Find where the given text appears and provide that cell's center as (x, y) coordinate. 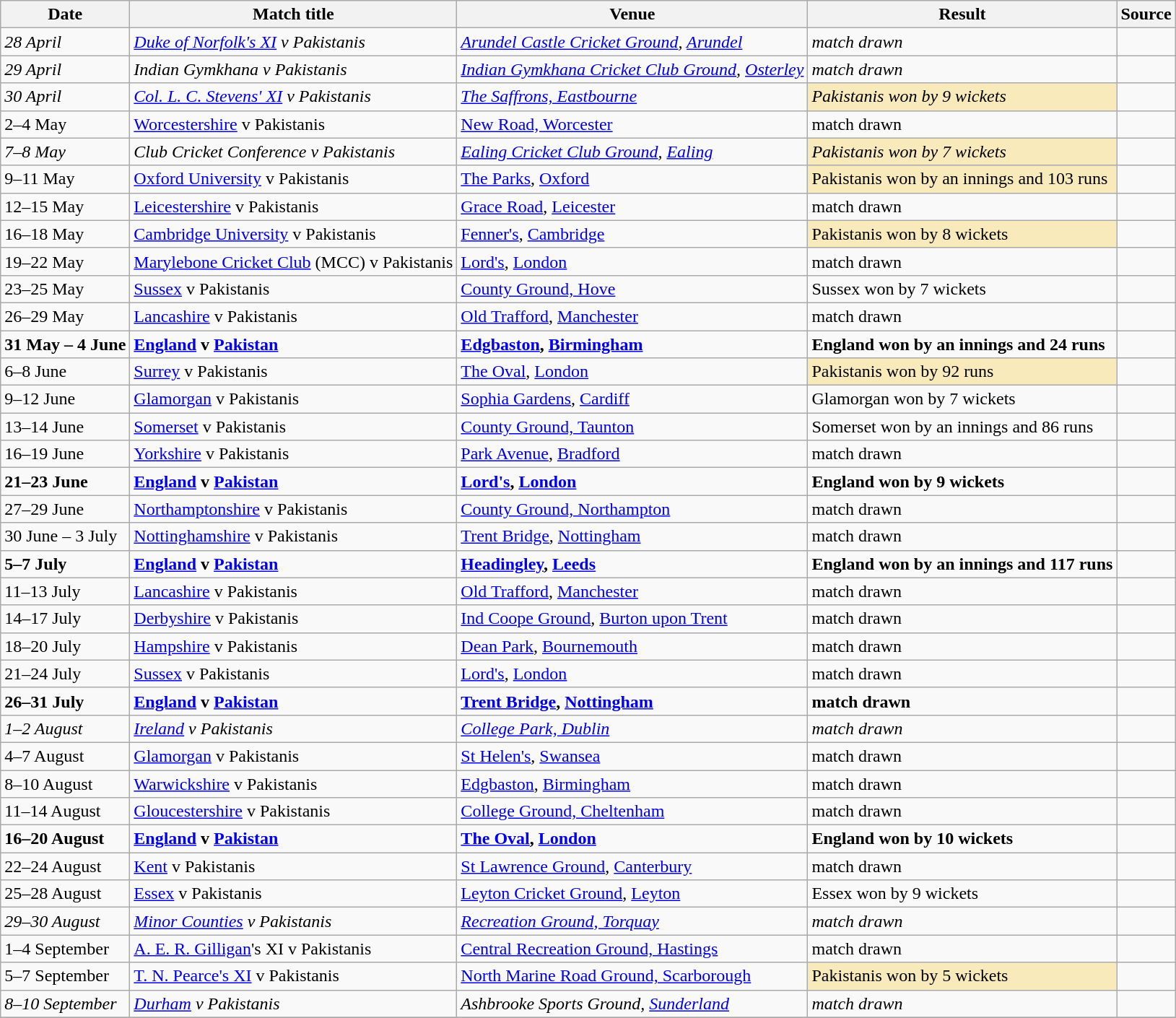
Date (65, 14)
Leyton Cricket Ground, Leyton (632, 894)
11–14 August (65, 812)
St Helen's, Swansea (632, 756)
9–11 May (65, 179)
Yorkshire v Pakistanis (293, 454)
Pakistanis won by 5 wickets (962, 976)
4–7 August (65, 756)
Warwickshire v Pakistanis (293, 783)
England won by an innings and 117 runs (962, 564)
29–30 August (65, 921)
Gloucestershire v Pakistanis (293, 812)
8–10 August (65, 783)
Somerset won by an innings and 86 runs (962, 427)
England won by an innings and 24 runs (962, 344)
31 May – 4 June (65, 344)
Ireland v Pakistanis (293, 728)
19–22 May (65, 261)
Hampshire v Pakistanis (293, 646)
Surrey v Pakistanis (293, 372)
6–8 June (65, 372)
Indian Gymkhana Cricket Club Ground, Osterley (632, 69)
16–19 June (65, 454)
Indian Gymkhana v Pakistanis (293, 69)
Durham v Pakistanis (293, 1004)
14–17 July (65, 619)
11–13 July (65, 591)
Pakistanis won by 92 runs (962, 372)
26–31 July (65, 701)
The Parks, Oxford (632, 179)
Ashbrooke Sports Ground, Sunderland (632, 1004)
North Marine Road Ground, Scarborough (632, 976)
Essex won by 9 wickets (962, 894)
Club Cricket Conference v Pakistanis (293, 152)
Central Recreation Ground, Hastings (632, 949)
Derbyshire v Pakistanis (293, 619)
16–18 May (65, 234)
Nottinghamshire v Pakistanis (293, 536)
Grace Road, Leicester (632, 206)
5–7 July (65, 564)
28 April (65, 42)
Essex v Pakistanis (293, 894)
1–2 August (65, 728)
County Ground, Taunton (632, 427)
Cambridge University v Pakistanis (293, 234)
2–4 May (65, 124)
Leicestershire v Pakistanis (293, 206)
Worcestershire v Pakistanis (293, 124)
27–29 June (65, 509)
Venue (632, 14)
Park Avenue, Bradford (632, 454)
County Ground, Northampton (632, 509)
Source (1146, 14)
New Road, Worcester (632, 124)
Headingley, Leeds (632, 564)
Marylebone Cricket Club (MCC) v Pakistanis (293, 261)
26–29 May (65, 316)
Ealing Cricket Club Ground, Ealing (632, 152)
Pakistanis won by 7 wickets (962, 152)
Glamorgan won by 7 wickets (962, 399)
Kent v Pakistanis (293, 866)
Recreation Ground, Torquay (632, 921)
Sophia Gardens, Cardiff (632, 399)
College Park, Dublin (632, 728)
30 April (65, 97)
Pakistanis won by 8 wickets (962, 234)
Duke of Norfolk's XI v Pakistanis (293, 42)
1–4 September (65, 949)
13–14 June (65, 427)
College Ground, Cheltenham (632, 812)
Ind Coope Ground, Burton upon Trent (632, 619)
Sussex won by 7 wickets (962, 289)
Col. L. C. Stevens' XI v Pakistanis (293, 97)
22–24 August (65, 866)
16–20 August (65, 839)
Pakistanis won by 9 wickets (962, 97)
21–23 June (65, 482)
9–12 June (65, 399)
Northamptonshire v Pakistanis (293, 509)
The Saffrons, Eastbourne (632, 97)
Minor Counties v Pakistanis (293, 921)
21–24 July (65, 674)
Pakistanis won by an innings and 103 runs (962, 179)
12–15 May (65, 206)
25–28 August (65, 894)
5–7 September (65, 976)
8–10 September (65, 1004)
Oxford University v Pakistanis (293, 179)
18–20 July (65, 646)
A. E. R. Gilligan's XI v Pakistanis (293, 949)
Somerset v Pakistanis (293, 427)
29 April (65, 69)
T. N. Pearce's XI v Pakistanis (293, 976)
23–25 May (65, 289)
Fenner's, Cambridge (632, 234)
St Lawrence Ground, Canterbury (632, 866)
7–8 May (65, 152)
England won by 9 wickets (962, 482)
Match title (293, 14)
County Ground, Hove (632, 289)
Result (962, 14)
England won by 10 wickets (962, 839)
Arundel Castle Cricket Ground, Arundel (632, 42)
30 June – 3 July (65, 536)
Dean Park, Bournemouth (632, 646)
